Search for the cell housing the specified text and yield its (X, Y) center coordinate. 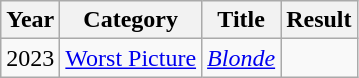
2023 (30, 58)
Worst Picture (131, 58)
Category (131, 20)
Result (319, 20)
Title (242, 20)
Blonde (242, 58)
Year (30, 20)
